Detect which cell encompasses the target text, then output its (x, y) center coordinate. 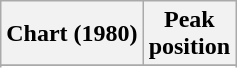
Peakposition (189, 34)
Chart (1980) (72, 34)
